Find where the given text appears and provide that cell's center as (x, y) coordinate. 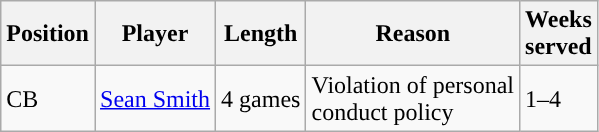
Weeksserved (559, 34)
CB (48, 98)
Player (154, 34)
Length (261, 34)
Sean Smith (154, 98)
Violation of personalconduct policy (413, 98)
Position (48, 34)
1–4 (559, 98)
Reason (413, 34)
4 games (261, 98)
